Pinpoint the cell where the given text exists, returning its (X, Y) midpoint coordinate. 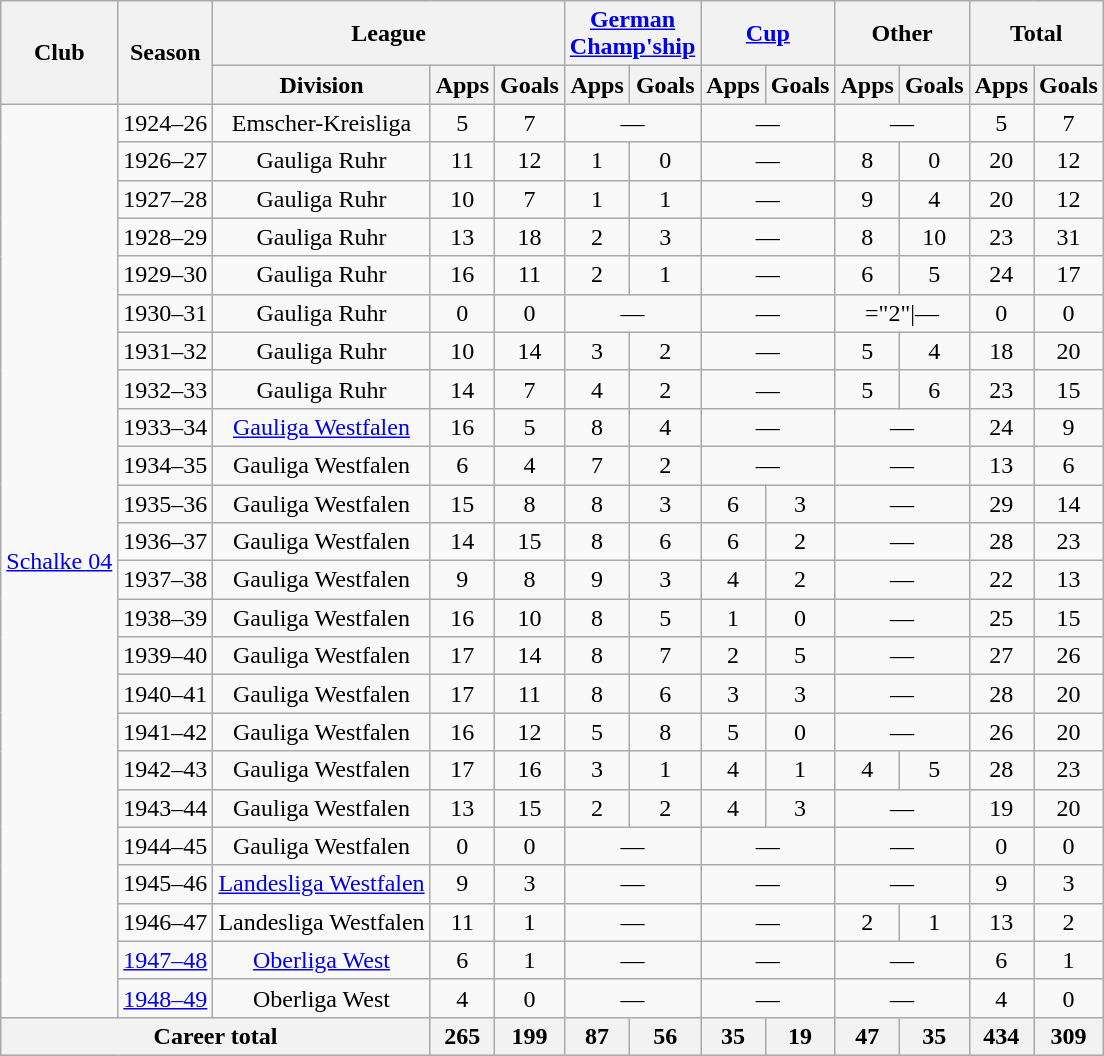
1943–44 (166, 808)
Other (902, 34)
1927–28 (166, 199)
Cup (768, 34)
="2"|— (902, 313)
1934–35 (166, 465)
1944–45 (166, 846)
1946–47 (166, 922)
1941–42 (166, 732)
1924–26 (166, 123)
87 (597, 1036)
Career total (216, 1036)
Schalke 04 (60, 561)
1930–31 (166, 313)
GermanChamp'ship (632, 34)
1932–33 (166, 389)
1928–29 (166, 237)
1948–49 (166, 998)
199 (530, 1036)
27 (1001, 656)
1926–27 (166, 161)
1936–37 (166, 542)
Division (322, 85)
1931–32 (166, 351)
1933–34 (166, 427)
29 (1001, 503)
Total (1036, 34)
434 (1001, 1036)
1935–36 (166, 503)
47 (867, 1036)
1937–38 (166, 580)
1939–40 (166, 656)
Emscher-Kreisliga (322, 123)
265 (462, 1036)
League (388, 34)
1938–39 (166, 618)
1942–43 (166, 770)
22 (1001, 580)
1929–30 (166, 275)
1940–41 (166, 694)
56 (666, 1036)
25 (1001, 618)
1945–46 (166, 884)
Club (60, 52)
Season (166, 52)
31 (1069, 237)
309 (1069, 1036)
1947–48 (166, 960)
